For the text-containing cell, return its midpoint in [X, Y] coordinate format. 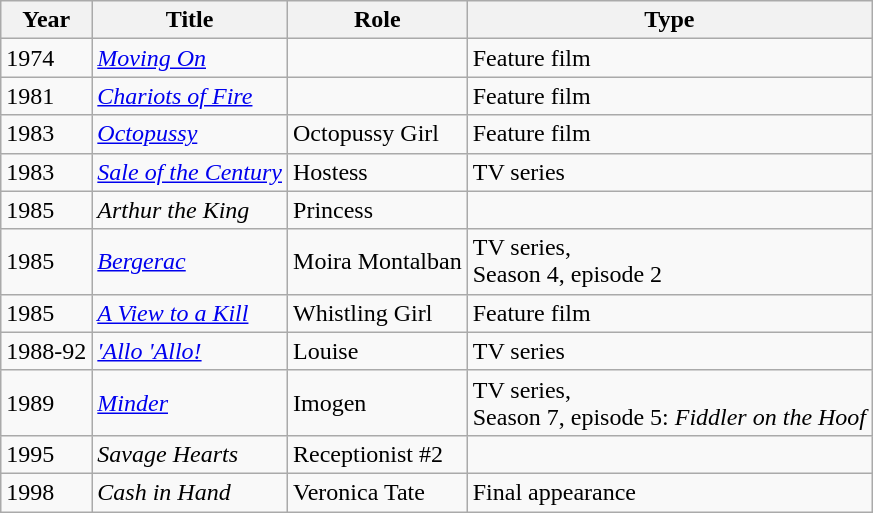
1998 [46, 492]
Bergerac [190, 262]
Arthur the King [190, 210]
Type [669, 20]
'Allo 'Allo! [190, 351]
1974 [46, 58]
Princess [378, 210]
Sale of the Century [190, 172]
Final appearance [669, 492]
Imogen [378, 402]
TV series,Season 4, episode 2 [669, 262]
TV series,Season 7, episode 5: Fiddler on the Hoof [669, 402]
Veronica Tate [378, 492]
Octopussy [190, 134]
1981 [46, 96]
1989 [46, 402]
1995 [46, 454]
A View to a Kill [190, 313]
Whistling Girl [378, 313]
Year [46, 20]
Receptionist #2 [378, 454]
Title [190, 20]
Minder [190, 402]
Cash in Hand [190, 492]
Moira Montalban [378, 262]
Moving On [190, 58]
Role [378, 20]
Savage Hearts [190, 454]
Louise [378, 351]
Chariots of Fire [190, 96]
1988-92 [46, 351]
Hostess [378, 172]
Octopussy Girl [378, 134]
